Scan for the cell matching the given text and deliver its (X, Y) coordinate at center. 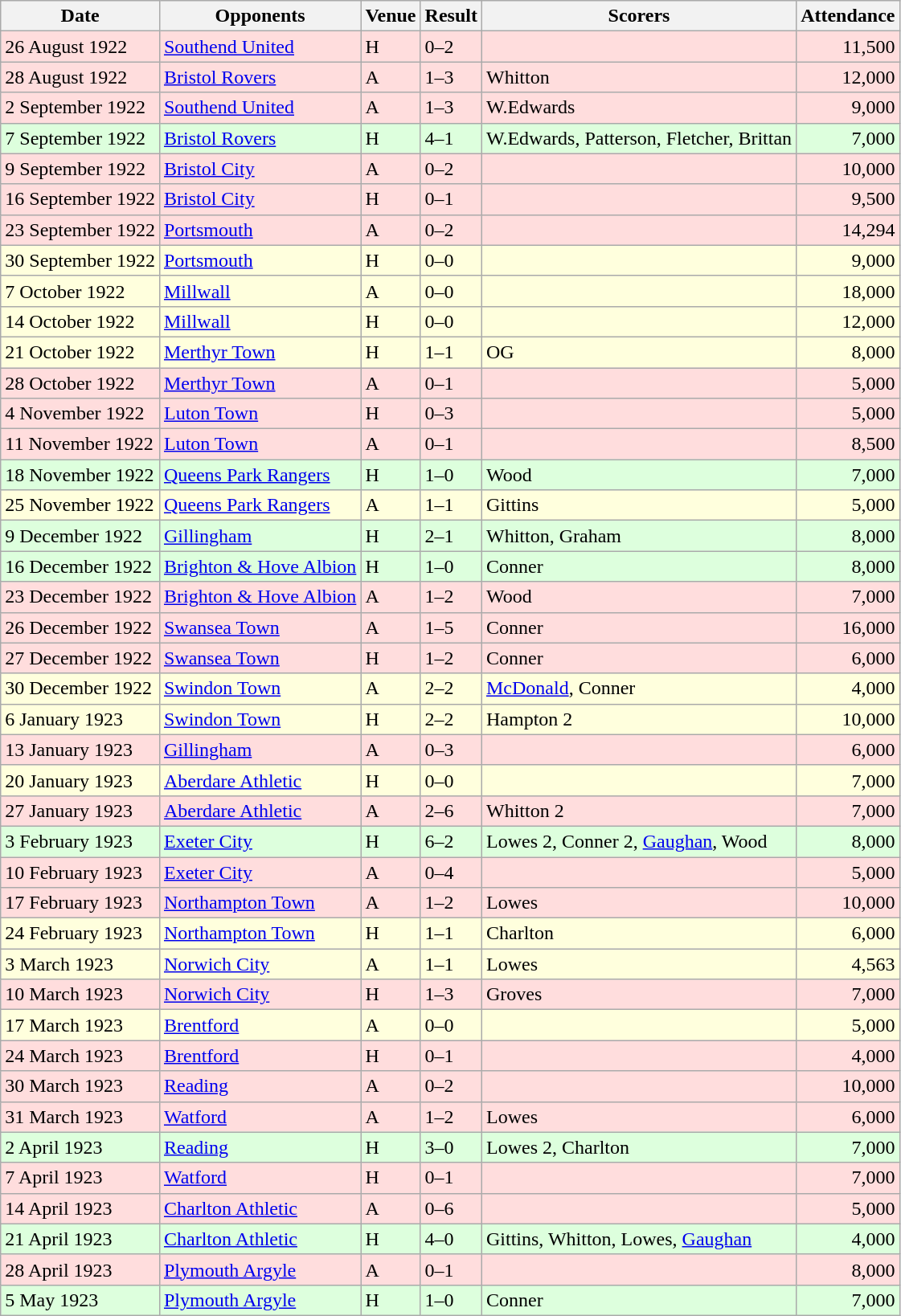
16 September 1922 (80, 199)
6–2 (451, 841)
25 November 1922 (80, 505)
Charlton (638, 934)
3–0 (451, 1147)
8,500 (848, 444)
W.Edwards (638, 108)
16 December 1922 (80, 566)
Gittins, Whitton, Lowes, Gaughan (638, 1239)
23 December 1922 (80, 597)
Whitton (638, 77)
7 September 1922 (80, 138)
9,500 (848, 199)
7 April 1923 (80, 1178)
27 January 1923 (80, 811)
9 December 1922 (80, 536)
20 January 1923 (80, 780)
14,294 (848, 230)
5 May 1923 (80, 1300)
1–5 (451, 627)
28 April 1923 (80, 1269)
McDonald, Conner (638, 689)
16,000 (848, 627)
31 March 1923 (80, 1117)
2 April 1923 (80, 1147)
18,000 (848, 291)
3 February 1923 (80, 841)
Whitton 2 (638, 811)
17 March 1923 (80, 1025)
Hampton 2 (638, 719)
Result (451, 16)
OG (638, 352)
Whitton, Graham (638, 536)
0–6 (451, 1208)
0–4 (451, 872)
24 February 1923 (80, 934)
7 October 1922 (80, 291)
24 March 1923 (80, 1056)
21 April 1923 (80, 1239)
4 November 1922 (80, 414)
4,563 (848, 964)
Gittins (638, 505)
28 August 1922 (80, 77)
9 September 1922 (80, 169)
27 December 1922 (80, 658)
23 September 1922 (80, 230)
Lowes 2, Conner 2, Gaughan, Wood (638, 841)
30 September 1922 (80, 260)
2–6 (451, 811)
4–0 (451, 1239)
4–1 (451, 138)
3 March 1923 (80, 964)
Venue (391, 16)
10 March 1923 (80, 995)
Opponents (260, 16)
11 November 1922 (80, 444)
11,500 (848, 47)
Groves (638, 995)
2 September 1922 (80, 108)
26 December 1922 (80, 627)
17 February 1923 (80, 903)
21 October 1922 (80, 352)
13 January 1923 (80, 750)
14 October 1922 (80, 321)
10 February 1923 (80, 872)
14 April 1923 (80, 1208)
2–1 (451, 536)
W.Edwards, Patterson, Fletcher, Brittan (638, 138)
Attendance (848, 16)
6 January 1923 (80, 719)
26 August 1922 (80, 47)
Date (80, 16)
Scorers (638, 16)
18 November 1922 (80, 475)
30 December 1922 (80, 689)
28 October 1922 (80, 383)
Lowes 2, Charlton (638, 1147)
30 March 1923 (80, 1086)
